Capture the cell that displays the provided text and extract its (x, y) central coordinate. 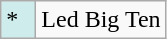
* (18, 20)
Led Big Ten (101, 20)
